Locate the cell with the specified text and output its [X, Y] center coordinate. 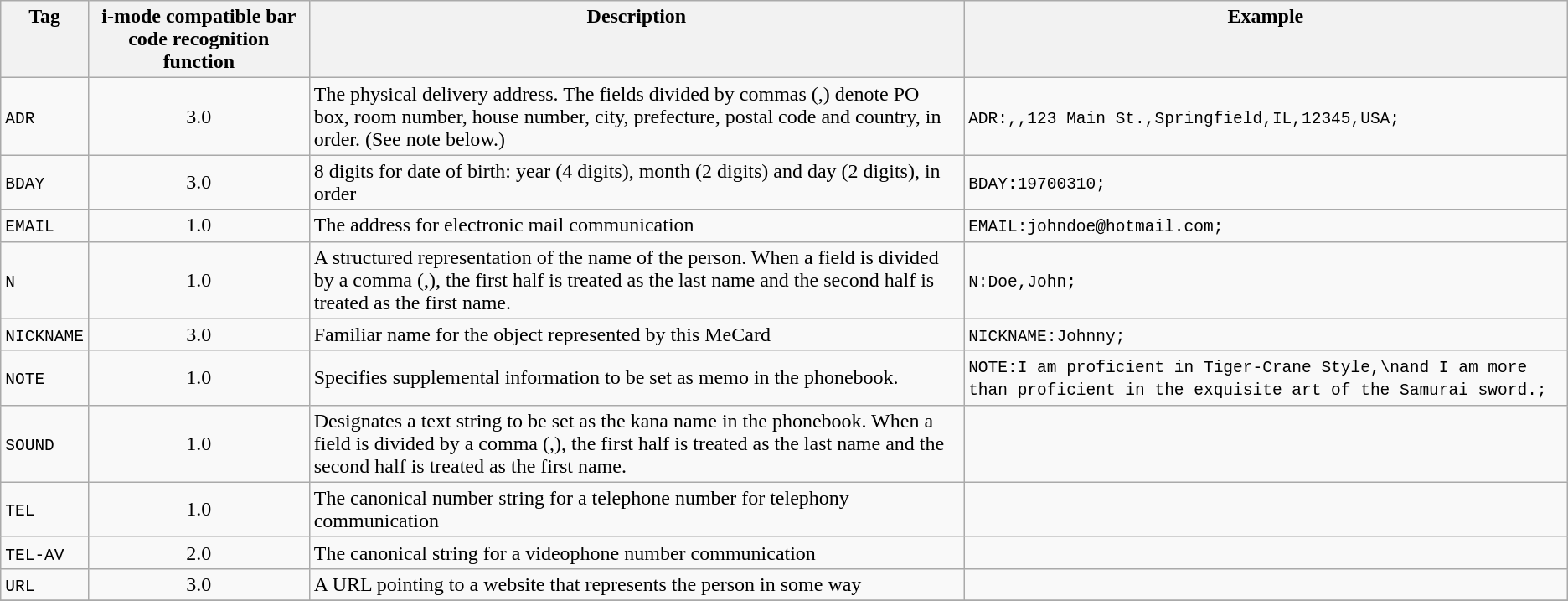
NOTE:I am proficient in Tiger-Crane Style,\nand I am more than proficient in the exquisite art of the Samurai sword.; [1266, 377]
The address for electronic mail communication [637, 225]
URL [45, 584]
BDAY:19700310; [1266, 183]
Familiar name for the object represented by this MeCard [637, 334]
Tag [45, 39]
BDAY [45, 183]
N:Doe,John; [1266, 280]
8 digits for date of birth: year (4 digits), month (2 digits) and day (2 digits), in order [637, 183]
The canonical number string for a telephone number for telephony communication [637, 510]
The canonical string for a videophone number communication [637, 552]
Specifies supplemental information to be set as memo in the phonebook. [637, 377]
Example [1266, 39]
ADR [45, 117]
2.0 [199, 552]
i-mode compatible bar code recognition function [199, 39]
NICKNAME:Johnny; [1266, 334]
EMAIL:johndoe@hotmail.com; [1266, 225]
NOTE [45, 377]
EMAIL [45, 225]
NICKNAME [45, 334]
TEL [45, 510]
A URL pointing to a website that represents the person in some way [637, 584]
N [45, 280]
SOUND [45, 443]
TEL-AV [45, 552]
Description [637, 39]
ADR:,,123 Main St.,Springfield,IL,12345,USA; [1266, 117]
